Extract the (X, Y) coordinate from the center of the cell holding the provided text.  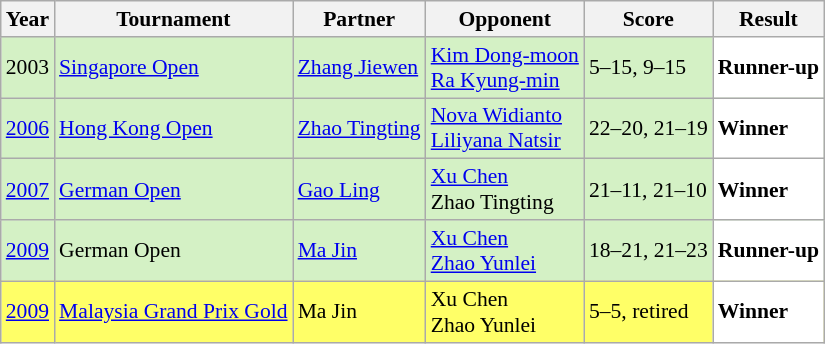
Score (648, 19)
Zhao Tingting (360, 128)
Partner (360, 19)
Hong Kong Open (174, 128)
Result (768, 19)
Xu Chen Zhao Tingting (505, 190)
Gao Ling (360, 190)
2007 (28, 190)
Tournament (174, 19)
Year (28, 19)
Opponent (505, 19)
Nova Widianto Liliyana Natsir (505, 128)
Malaysia Grand Prix Gold (174, 312)
5–15, 9–15 (648, 68)
18–21, 21–23 (648, 250)
21–11, 21–10 (648, 190)
Zhang Jiewen (360, 68)
2006 (28, 128)
Singapore Open (174, 68)
5–5, retired (648, 312)
Kim Dong-moon Ra Kyung-min (505, 68)
22–20, 21–19 (648, 128)
2003 (28, 68)
